Return the (x, y) coordinate for the center point of the cell that contains the specified text.  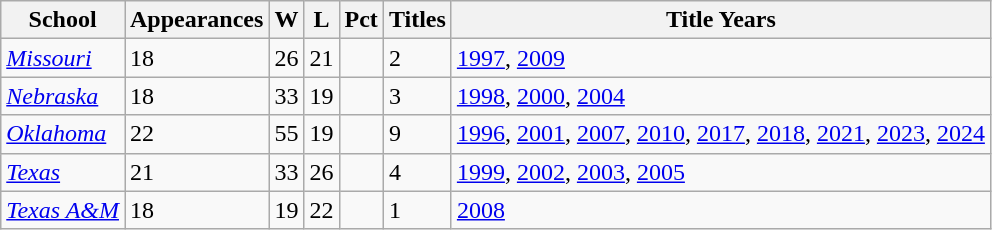
1999, 2002, 2003, 2005 (720, 172)
2008 (720, 210)
9 (417, 134)
Appearances (196, 20)
Texas (63, 172)
School (63, 20)
Oklahoma (63, 134)
1 (417, 210)
W (286, 20)
1996, 2001, 2007, 2010, 2017, 2018, 2021, 2023, 2024 (720, 134)
Title Years (720, 20)
Titles (417, 20)
1997, 2009 (720, 58)
55 (286, 134)
Missouri (63, 58)
L (322, 20)
1998, 2000, 2004 (720, 96)
Nebraska (63, 96)
Texas A&M (63, 210)
Pct (361, 20)
4 (417, 172)
3 (417, 96)
2 (417, 58)
